From the cell containing the given text, extract its center point as [X, Y] coordinate. 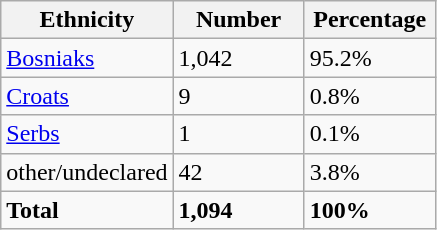
Total [87, 210]
0.8% [370, 96]
1 [238, 134]
Serbs [87, 134]
3.8% [370, 172]
42 [238, 172]
1,094 [238, 210]
Croats [87, 96]
1,042 [238, 58]
Ethnicity [87, 20]
95.2% [370, 58]
other/undeclared [87, 172]
Percentage [370, 20]
100% [370, 210]
Bosniaks [87, 58]
Number [238, 20]
9 [238, 96]
0.1% [370, 134]
